Detect which cell encompasses the target text, then output its (x, y) center coordinate. 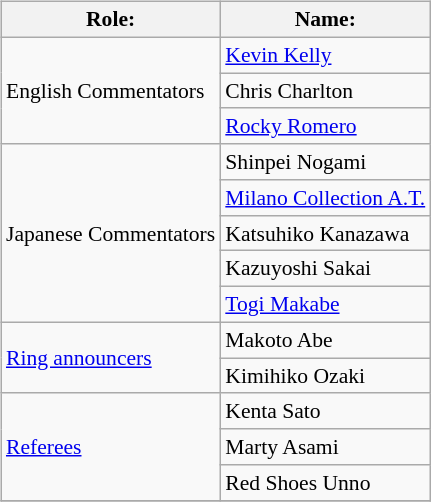
Shinpei Nogami (325, 162)
Katsuhiko Kanazawa (325, 233)
Kenta Sato (325, 411)
Referees (110, 446)
Japanese Commentators (110, 233)
Kimihiko Ozaki (325, 376)
Marty Asami (325, 447)
Name: (325, 20)
Milano Collection A.T. (325, 198)
Kazuyoshi Sakai (325, 269)
Rocky Romero (325, 126)
Chris Charlton (325, 91)
Makoto Abe (325, 340)
English Commentators (110, 90)
Togi Makabe (325, 305)
Ring announcers (110, 358)
Role: (110, 20)
Red Shoes Unno (325, 483)
Kevin Kelly (325, 55)
